Capture the cell that displays the provided text and extract its (x, y) central coordinate. 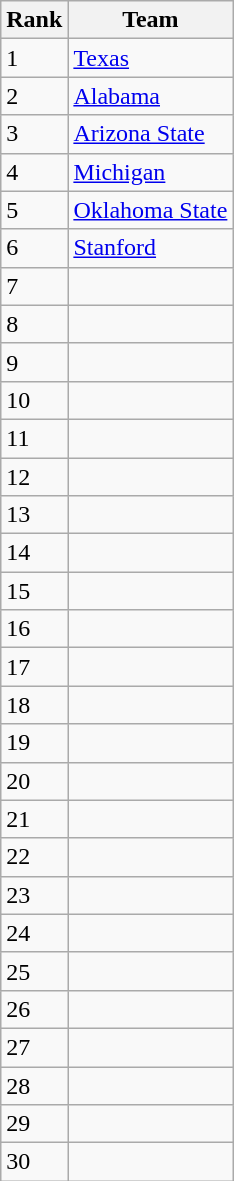
Texas (150, 58)
19 (34, 743)
Rank (34, 20)
30 (34, 1162)
9 (34, 362)
23 (34, 895)
3 (34, 134)
15 (34, 591)
5 (34, 210)
26 (34, 1009)
11 (34, 438)
10 (34, 400)
13 (34, 515)
Alabama (150, 96)
6 (34, 248)
7 (34, 286)
20 (34, 781)
28 (34, 1085)
Oklahoma State (150, 210)
14 (34, 553)
Stanford (150, 248)
22 (34, 857)
12 (34, 477)
Team (150, 20)
29 (34, 1124)
8 (34, 324)
21 (34, 819)
2 (34, 96)
Arizona State (150, 134)
1 (34, 58)
Michigan (150, 172)
25 (34, 971)
4 (34, 172)
27 (34, 1047)
16 (34, 629)
18 (34, 705)
24 (34, 933)
17 (34, 667)
